Search for the cell housing the specified text and yield its (x, y) center coordinate. 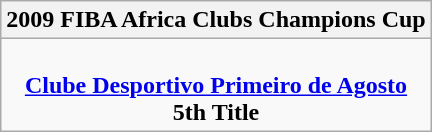
Clube Desportivo Primeiro de Agosto5th Title (216, 85)
2009 FIBA Africa Clubs Champions Cup (216, 20)
